Return the [x, y] coordinate for the center point of the cell that contains the specified text.  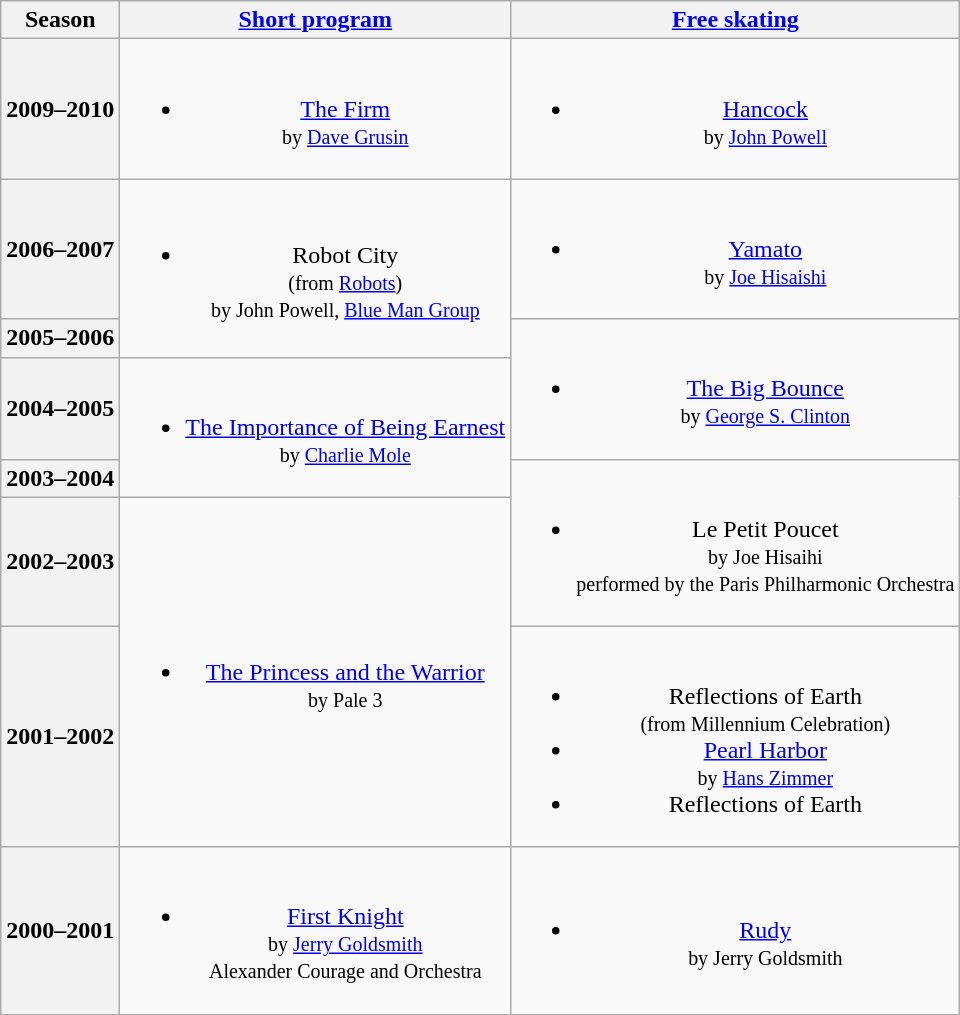
2002–2003 [60, 562]
Robot City (from Robots) by John Powell, Blue Man Group [316, 268]
Free skating [736, 20]
The Firm by Dave Grusin [316, 109]
2006–2007 [60, 249]
2005–2006 [60, 338]
Hancock by John Powell [736, 109]
Le Petit Poucet by Joe Hisaihi performed by the Paris Philharmonic Orchestra [736, 542]
Short program [316, 20]
The Importance of Being Earnest by Charlie Mole [316, 427]
2000–2001 [60, 930]
2004–2005 [60, 408]
Season [60, 20]
First Knight by Jerry Goldsmith Alexander Courage and Orchestra [316, 930]
2003–2004 [60, 478]
Yamato by Joe Hisaishi [736, 249]
The Princess and the Warrior by Pale 3 [316, 672]
The Big Bounce by George S. Clinton [736, 389]
Reflections of Earth (from Millennium Celebration) Pearl Harbor by Hans Zimmer Reflections of Earth [736, 736]
2009–2010 [60, 109]
Rudy by Jerry Goldsmith [736, 930]
2001–2002 [60, 736]
